Return (X, Y) of the center of cell containing provided text 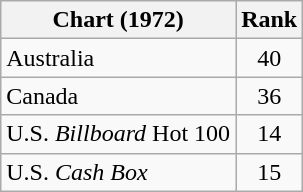
Canada (118, 96)
36 (270, 96)
15 (270, 172)
Australia (118, 58)
U.S. Billboard Hot 100 (118, 134)
Chart (1972) (118, 20)
40 (270, 58)
Rank (270, 20)
U.S. Cash Box (118, 172)
14 (270, 134)
